Capture the cell that displays the provided text and extract its (X, Y) central coordinate. 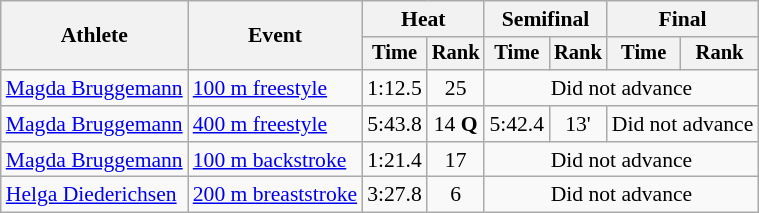
Semifinal (545, 19)
1:12.5 (394, 88)
100 m backstroke (275, 160)
17 (456, 160)
13' (578, 124)
5:43.8 (394, 124)
25 (456, 88)
Event (275, 36)
Heat (423, 19)
400 m freestyle (275, 124)
3:27.8 (394, 195)
Helga Diederichsen (94, 195)
5:42.4 (516, 124)
14 Q (456, 124)
200 m breaststroke (275, 195)
1:21.4 (394, 160)
Athlete (94, 36)
Final (683, 19)
100 m freestyle (275, 88)
6 (456, 195)
